Determine the (x, y) coordinate at the center of the cell enclosing the given text.  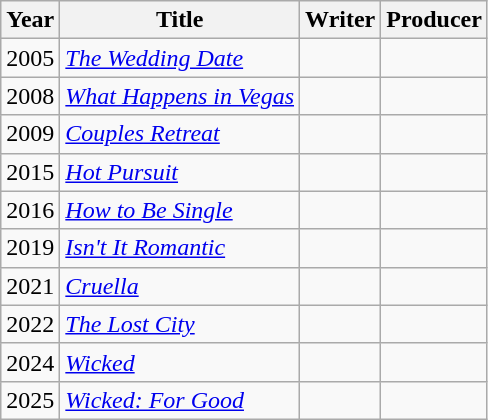
Hot Pursuit (180, 172)
2021 (30, 286)
Wicked (180, 362)
2016 (30, 210)
Isn't It Romantic (180, 248)
Couples Retreat (180, 134)
2015 (30, 172)
2025 (30, 400)
Cruella (180, 286)
The Wedding Date (180, 58)
2024 (30, 362)
What Happens in Vegas (180, 96)
Producer (434, 20)
Title (180, 20)
How to Be Single (180, 210)
Wicked: For Good (180, 400)
Year (30, 20)
2008 (30, 96)
The Lost City (180, 324)
2022 (30, 324)
2009 (30, 134)
2019 (30, 248)
Writer (340, 20)
2005 (30, 58)
